Provide the (X, Y) coordinate of the cell's center where the given text is located.  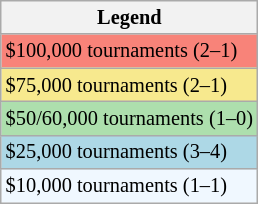
$75,000 tournaments (2–1) (130, 85)
$50/60,000 tournaments (1–0) (130, 118)
$10,000 tournaments (1–1) (130, 186)
Legend (130, 17)
$25,000 tournaments (3–4) (130, 152)
$100,000 tournaments (2–1) (130, 51)
